Provide the (X, Y) coordinate of the cell's center where the given text is located.  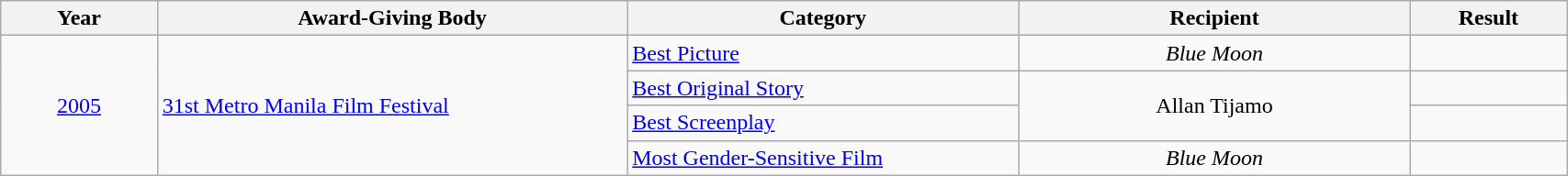
Year (79, 18)
Best Picture (823, 53)
Result (1488, 18)
31st Metro Manila Film Festival (391, 105)
2005 (79, 105)
Best Screenplay (823, 123)
Best Original Story (823, 88)
Category (823, 18)
Award-Giving Body (391, 18)
Most Gender-Sensitive Film (823, 158)
Recipient (1214, 18)
Allan Tijamo (1214, 105)
